From the cell containing the given text, extract its center point as [x, y] coordinate. 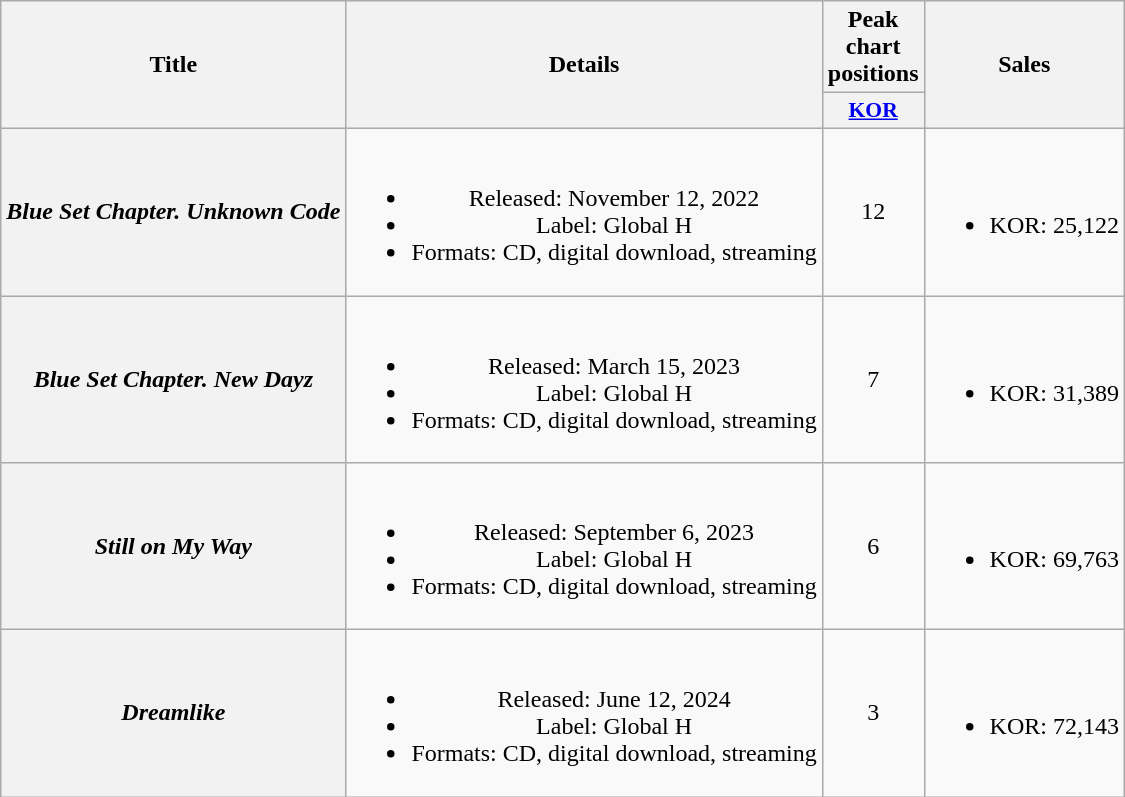
7 [873, 380]
Title [174, 65]
Released: September 6, 2023Label: Global HFormats: CD, digital download, streaming [584, 546]
Blue Set Chapter. Unknown Code [174, 212]
KOR [873, 111]
KOR: 31,389 [1024, 380]
Blue Set Chapter. New Dayz [174, 380]
Released: March 15, 2023Label: Global HFormats: CD, digital download, streaming [584, 380]
12 [873, 212]
Peak chartpositions [873, 47]
3 [873, 714]
Released: November 12, 2022Label: Global HFormats: CD, digital download, streaming [584, 212]
6 [873, 546]
Details [584, 65]
Still on My Way [174, 546]
KOR: 69,763 [1024, 546]
Dreamlike [174, 714]
Sales [1024, 65]
KOR: 72,143 [1024, 714]
Released: June 12, 2024Label: Global HFormats: CD, digital download, streaming [584, 714]
KOR: 25,122 [1024, 212]
